From the cell containing the given text, extract its center point as [x, y] coordinate. 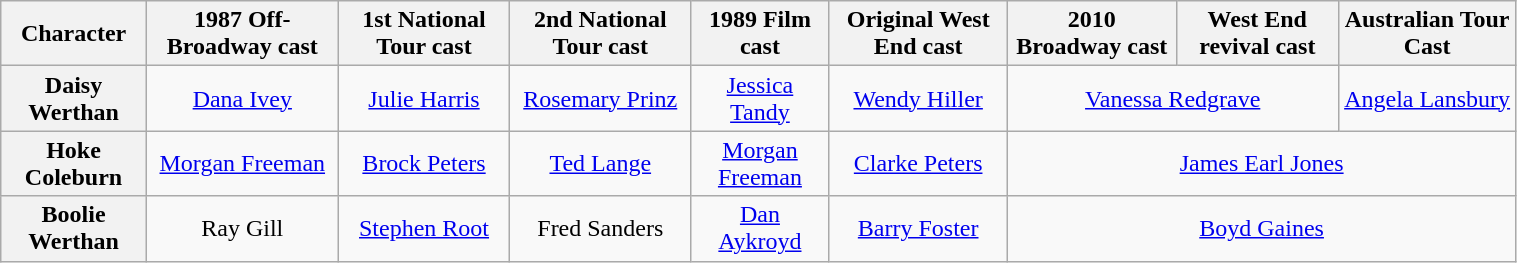
Australian Tour Cast [1427, 34]
Ray Gill [242, 228]
Brock Peters [424, 164]
Fred Sanders [600, 228]
Wendy Hiller [918, 98]
Original West End cast [918, 34]
Hoke Coleburn [74, 164]
2nd National Tour cast [600, 34]
Julie Harris [424, 98]
Boyd Gaines [1262, 228]
1989 Film cast [760, 34]
Vanessa Redgrave [1172, 98]
Ted Lange [600, 164]
Daisy Werthan [74, 98]
1987 Off-Broadway cast [242, 34]
Boolie Werthan [74, 228]
Dan Aykroyd [760, 228]
Barry Foster [918, 228]
Stephen Root [424, 228]
James Earl Jones [1262, 164]
Dana Ivey [242, 98]
Clarke Peters [918, 164]
Rosemary Prinz [600, 98]
Character [74, 34]
Jessica Tandy [760, 98]
Angela Lansbury [1427, 98]
1st National Tour cast [424, 34]
West End revival cast [1257, 34]
2010 Broadway cast [1092, 34]
